Identify which cell holds the provided text, then report its [X, Y] central coordinate. 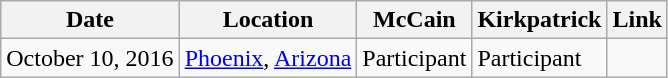
McCain [414, 20]
Kirkpatrick [540, 20]
Location [268, 20]
Date [90, 20]
October 10, 2016 [90, 58]
Link [637, 20]
Phoenix, Arizona [268, 58]
